Identify which cell holds the provided text, then report its [X, Y] central coordinate. 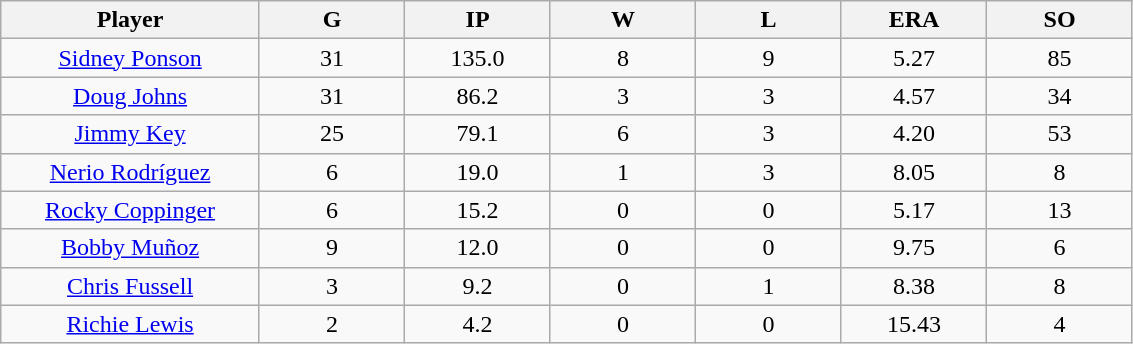
9.75 [914, 248]
Nerio Rodríguez [130, 172]
4 [1060, 324]
8.38 [914, 286]
Player [130, 20]
4.2 [478, 324]
4.20 [914, 134]
86.2 [478, 96]
85 [1060, 58]
79.1 [478, 134]
5.17 [914, 210]
25 [332, 134]
SO [1060, 20]
9.2 [478, 286]
34 [1060, 96]
IP [478, 20]
8.05 [914, 172]
L [768, 20]
Richie Lewis [130, 324]
Chris Fussell [130, 286]
12.0 [478, 248]
53 [1060, 134]
Doug Johns [130, 96]
Bobby Muñoz [130, 248]
15.43 [914, 324]
Rocky Coppinger [130, 210]
135.0 [478, 58]
2 [332, 324]
Jimmy Key [130, 134]
5.27 [914, 58]
Sidney Ponson [130, 58]
19.0 [478, 172]
G [332, 20]
15.2 [478, 210]
W [622, 20]
13 [1060, 210]
ERA [914, 20]
4.57 [914, 96]
